Return the (x, y) coordinate for the center point of the cell that contains the specified text.  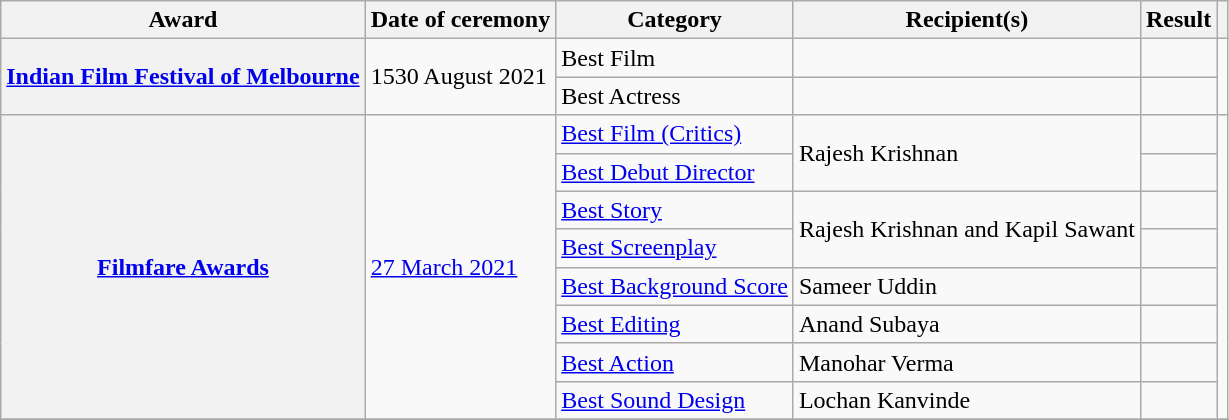
Recipient(s) (966, 20)
Best Screenplay (675, 248)
Best Debut Director (675, 172)
27 March 2021 (460, 267)
Lochan Kanvinde (966, 400)
Sameer Uddin (966, 286)
Best Actress (675, 96)
Anand Subaya (966, 324)
Best Sound Design (675, 400)
Best Action (675, 362)
1530 August 2021 (460, 77)
Manohar Verma (966, 362)
Best Background Score (675, 286)
Category (675, 20)
Award (183, 20)
Best Film (Critics) (675, 134)
Filmfare Awards (183, 267)
Best Story (675, 210)
Best Editing (675, 324)
Rajesh Krishnan (966, 153)
Result (1178, 20)
Indian Film Festival of Melbourne (183, 77)
Rajesh Krishnan and Kapil Sawant (966, 229)
Best Film (675, 58)
Date of ceremony (460, 20)
